For the text-containing cell, return its midpoint in [X, Y] coordinate format. 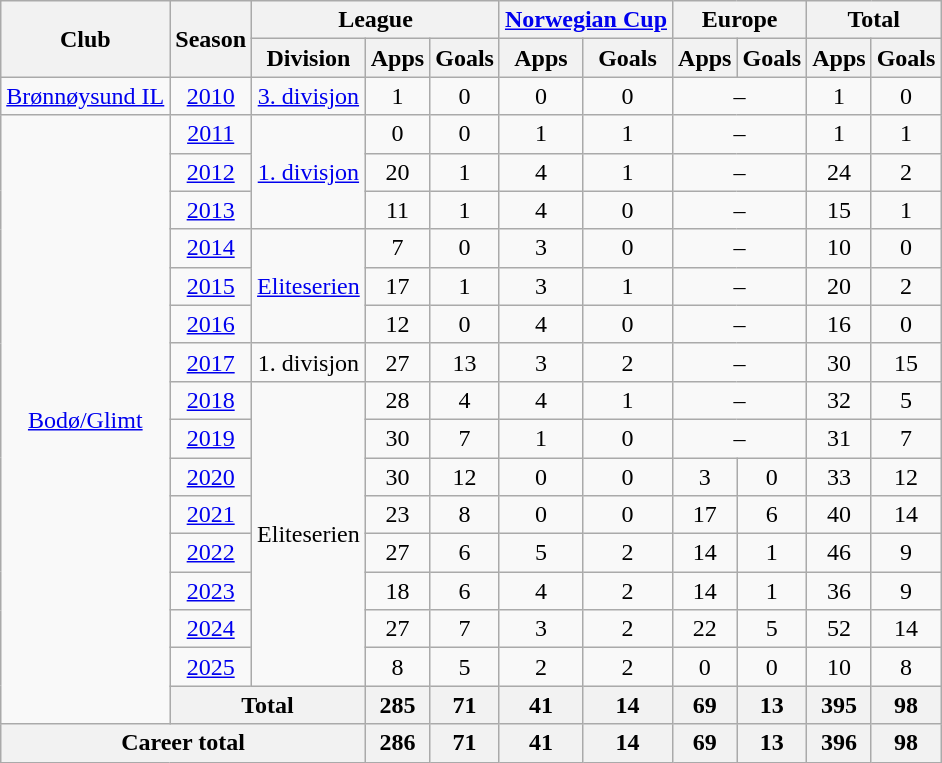
32 [839, 400]
36 [839, 591]
31 [839, 438]
11 [397, 210]
46 [839, 553]
2025 [211, 667]
Career total [183, 743]
2014 [211, 248]
286 [397, 743]
2021 [211, 515]
2013 [211, 210]
Europe [740, 20]
40 [839, 515]
2015 [211, 286]
3. divisjon [309, 96]
2024 [211, 629]
2017 [211, 362]
2011 [211, 134]
2019 [211, 438]
395 [839, 705]
22 [705, 629]
33 [839, 477]
396 [839, 743]
2010 [211, 96]
2012 [211, 172]
Norwegian Cup [586, 20]
2018 [211, 400]
28 [397, 400]
League [376, 20]
23 [397, 515]
16 [839, 324]
Brønnøysund IL [86, 96]
24 [839, 172]
52 [839, 629]
Bodø/Glimt [86, 420]
Club [86, 39]
Division [309, 58]
2020 [211, 477]
2022 [211, 553]
Season [211, 39]
18 [397, 591]
2016 [211, 324]
285 [397, 705]
2023 [211, 591]
